Locate the cell with the specified text and output its [x, y] center coordinate. 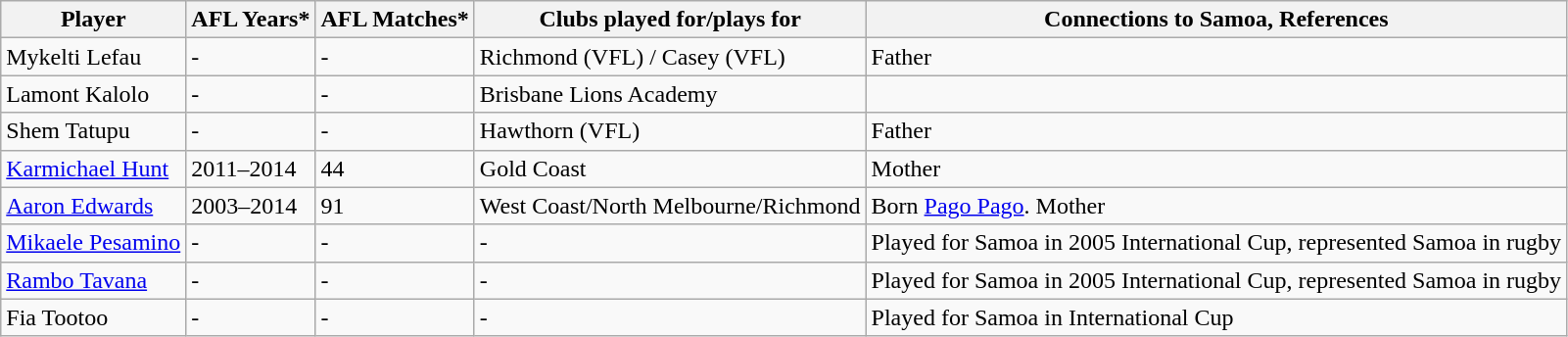
Gold Coast [670, 168]
Lamont Kalolo [94, 94]
Rambo Tavana [94, 280]
Played for Samoa in International Cup [1216, 317]
West Coast/North Melbourne/Richmond [670, 206]
Born Pago Pago. Mother [1216, 206]
Mikaele Pesamino [94, 243]
Brisbane Lions Academy [670, 94]
Hawthorn (VFL) [670, 131]
Fia Tootoo [94, 317]
Richmond (VFL) / Casey (VFL) [670, 57]
Karmichael Hunt [94, 168]
Player [94, 20]
91 [395, 206]
2011–2014 [251, 168]
Mykelti Lefau [94, 57]
Aaron Edwards [94, 206]
Clubs played for/plays for [670, 20]
Connections to Samoa, References [1216, 20]
Mother [1216, 168]
Shem Tatupu [94, 131]
44 [395, 168]
2003–2014 [251, 206]
AFL Years* [251, 20]
AFL Matches* [395, 20]
